Pinpoint the cell where the given text exists, returning its [X, Y] midpoint coordinate. 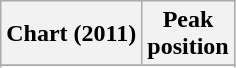
Chart (2011) [72, 34]
Peakposition [188, 34]
